Determine the (x, y) coordinate at the center of the cell enclosing the given text.  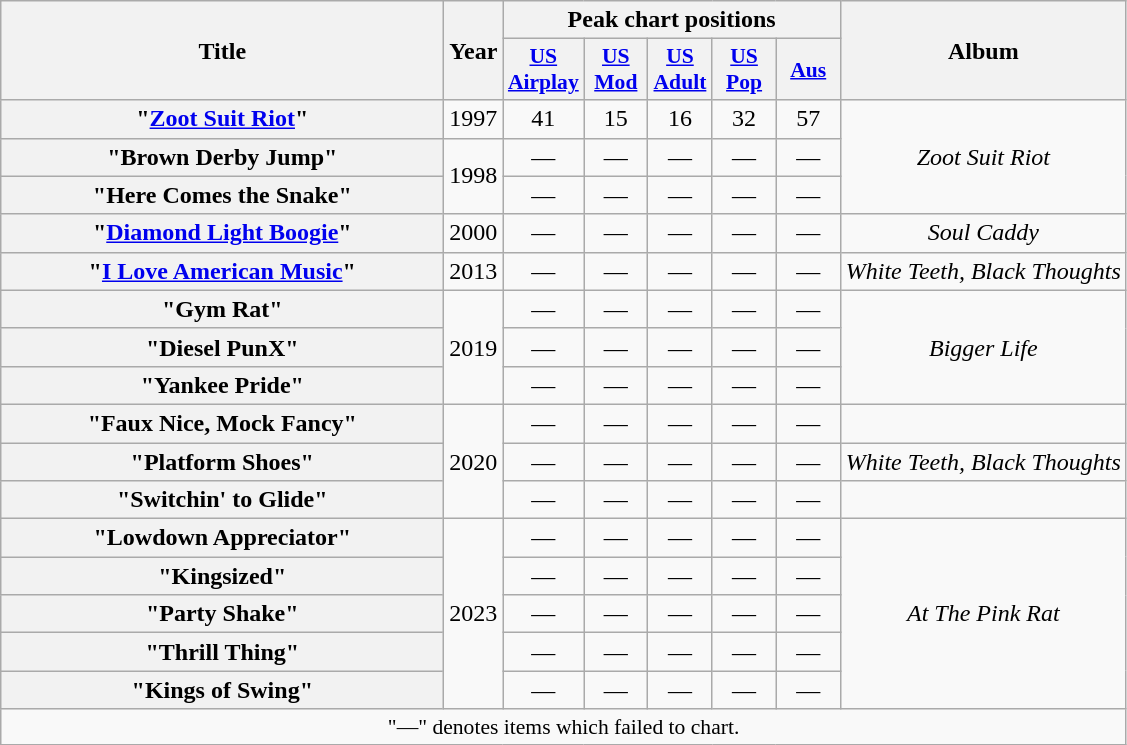
2019 (474, 347)
Zoot Suit Riot (983, 157)
15 (616, 119)
"Platform Shoes" (222, 461)
32 (744, 119)
"Kingsized" (222, 576)
1997 (474, 119)
"Kings of Swing" (222, 690)
US Airplay (544, 70)
2013 (474, 271)
"Brown Derby Jump" (222, 157)
Bigger Life (983, 347)
2020 (474, 461)
Title (222, 50)
"Faux Nice, Mock Fancy" (222, 423)
"Thrill Thing" (222, 652)
57 (808, 119)
"Zoot Suit Riot" (222, 119)
1998 (474, 176)
Soul Caddy (983, 233)
Album (983, 50)
US Mod (616, 70)
41 (544, 119)
"Lowdown Appreciator" (222, 538)
2000 (474, 233)
"Switchin' to Glide" (222, 500)
"I Love American Music" (222, 271)
"Yankee Pride" (222, 385)
At The Pink Rat (983, 614)
Aus (808, 70)
"—" denotes items which failed to chart. (564, 727)
"Gym Rat" (222, 309)
"Diamond Light Boogie" (222, 233)
2023 (474, 614)
Year (474, 50)
"Diesel PunX" (222, 347)
US Pop (744, 70)
US Adult (680, 70)
Peak chart positions (672, 20)
"Here Comes the Snake" (222, 195)
16 (680, 119)
"Party Shake" (222, 614)
